Search for the cell housing the specified text and yield its (x, y) center coordinate. 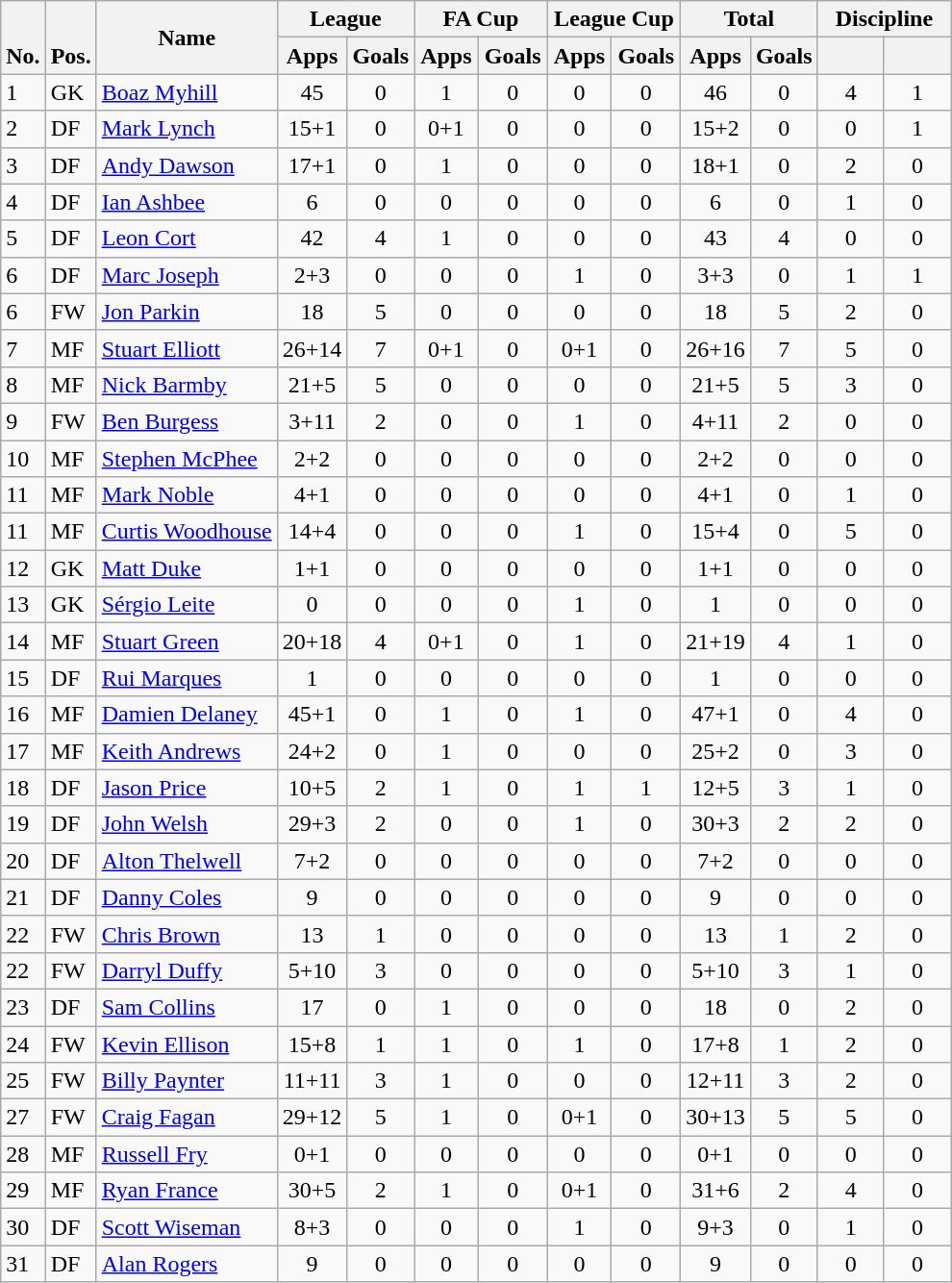
17+1 (312, 165)
Rui Marques (187, 678)
46 (715, 92)
30+13 (715, 1118)
Discipline (885, 19)
27 (23, 1118)
31+6 (715, 1191)
Sam Collins (187, 1007)
10+5 (312, 788)
12+11 (715, 1081)
45 (312, 92)
Marc Joseph (187, 275)
Name (187, 38)
Sérgio Leite (187, 605)
28 (23, 1154)
11+11 (312, 1081)
47+1 (715, 715)
8 (23, 385)
18+1 (715, 165)
12 (23, 568)
Alton Thelwell (187, 861)
FA Cup (481, 19)
Jason Price (187, 788)
16 (23, 715)
2+3 (312, 275)
Billy Paynter (187, 1081)
9+3 (715, 1227)
42 (312, 239)
Stuart Green (187, 641)
Russell Fry (187, 1154)
Matt Duke (187, 568)
10 (23, 459)
Stephen McPhee (187, 459)
Total (749, 19)
30+3 (715, 824)
21 (23, 897)
14 (23, 641)
21+19 (715, 641)
Curtis Woodhouse (187, 532)
24 (23, 1044)
8+3 (312, 1227)
15+1 (312, 129)
20 (23, 861)
Keith Andrews (187, 751)
League (345, 19)
League Cup (614, 19)
14+4 (312, 532)
15+2 (715, 129)
29 (23, 1191)
No. (23, 38)
29+12 (312, 1118)
4+11 (715, 421)
Ryan France (187, 1191)
Alan Rogers (187, 1264)
Damien Delaney (187, 715)
15+8 (312, 1044)
25+2 (715, 751)
17+8 (715, 1044)
30+5 (312, 1191)
Leon Cort (187, 239)
Stuart Elliott (187, 348)
20+18 (312, 641)
25 (23, 1081)
Craig Fagan (187, 1118)
23 (23, 1007)
John Welsh (187, 824)
3+3 (715, 275)
Scott Wiseman (187, 1227)
45+1 (312, 715)
30 (23, 1227)
31 (23, 1264)
Jon Parkin (187, 312)
Chris Brown (187, 934)
Boaz Myhill (187, 92)
26+14 (312, 348)
12+5 (715, 788)
15 (23, 678)
15+4 (715, 532)
29+3 (312, 824)
Mark Lynch (187, 129)
3+11 (312, 421)
24+2 (312, 751)
19 (23, 824)
Ian Ashbee (187, 202)
Nick Barmby (187, 385)
Pos. (71, 38)
Kevin Ellison (187, 1044)
26+16 (715, 348)
Ben Burgess (187, 421)
Andy Dawson (187, 165)
Danny Coles (187, 897)
Darryl Duffy (187, 970)
43 (715, 239)
Mark Noble (187, 495)
